Output the [x, y] coordinate of the center of the cell containing the given text.  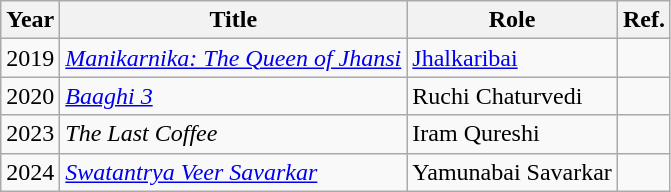
Ref. [644, 20]
Swatantrya Veer Savarkar [234, 172]
2024 [30, 172]
Ruchi Chaturvedi [512, 96]
Baaghi 3 [234, 96]
The Last Coffee [234, 134]
2020 [30, 96]
2023 [30, 134]
Year [30, 20]
Role [512, 20]
2019 [30, 58]
Title [234, 20]
Yamunabai Savarkar [512, 172]
Iram Qureshi [512, 134]
Jhalkaribai [512, 58]
Manikarnika: The Queen of Jhansi [234, 58]
